Detect which cell encompasses the target text, then output its [x, y] center coordinate. 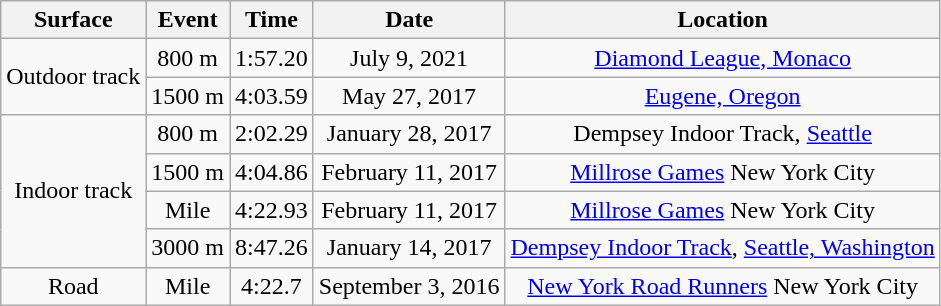
Dempsey Indoor Track, Seattle, Washington [722, 248]
Location [722, 20]
September 3, 2016 [409, 286]
2:02.29 [272, 134]
July 9, 2021 [409, 58]
January 14, 2017 [409, 248]
Outdoor track [74, 77]
4:03.59 [272, 96]
Date [409, 20]
1:57.20 [272, 58]
Eugene, Oregon [722, 96]
4:22.93 [272, 210]
3000 m [188, 248]
Diamond League, Monaco [722, 58]
Event [188, 20]
4:04.86 [272, 172]
8:47.26 [272, 248]
May 27, 2017 [409, 96]
4:22.7 [272, 286]
Time [272, 20]
Road [74, 286]
Indoor track [74, 191]
Dempsey Indoor Track, Seattle [722, 134]
New York Road Runners New York City [722, 286]
Surface [74, 20]
January 28, 2017 [409, 134]
